Output the [x, y] coordinate of the center of the cell containing the given text.  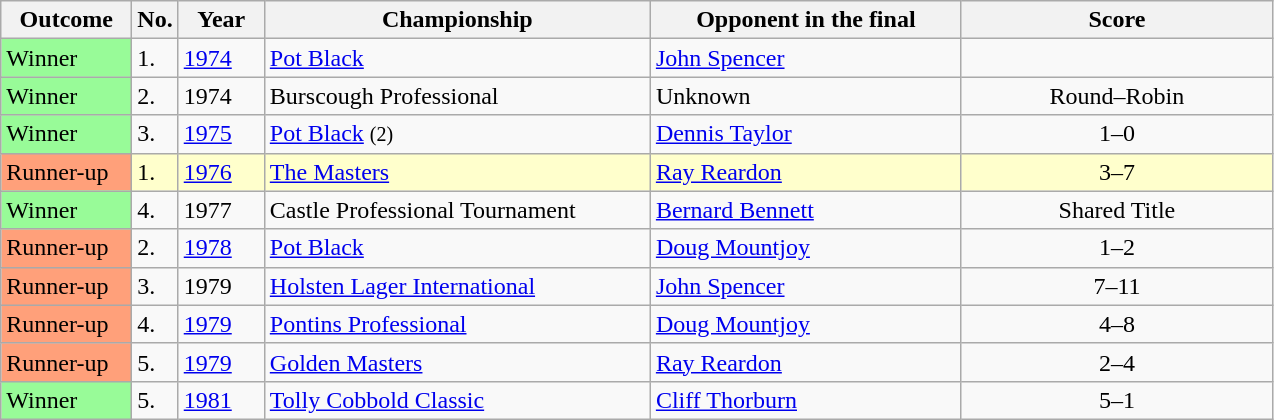
Unknown [806, 96]
Championship [457, 20]
Cliff Thorburn [806, 400]
Score [1116, 20]
Pontins Professional [457, 324]
3–7 [1116, 172]
4–8 [1116, 324]
Holsten Lager International [457, 286]
No. [155, 20]
1–2 [1116, 248]
Opponent in the final [806, 20]
1975 [221, 134]
Dennis Taylor [806, 134]
Shared Title [1116, 210]
1978 [221, 248]
1977 [221, 210]
5–1 [1116, 400]
Round–Robin [1116, 96]
Pot Black (2) [457, 134]
The Masters [457, 172]
7–11 [1116, 286]
Burscough Professional [457, 96]
1976 [221, 172]
Golden Masters [457, 362]
Tolly Cobbold Classic [457, 400]
Castle Professional Tournament [457, 210]
Year [221, 20]
1981 [221, 400]
1–0 [1116, 134]
2–4 [1116, 362]
Outcome [66, 20]
Bernard Bennett [806, 210]
